For the text-containing cell, return its midpoint in [X, Y] coordinate format. 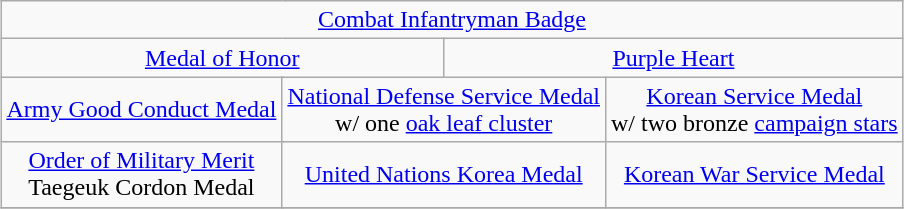
United Nations Korea Medal [444, 174]
Purple Heart [674, 58]
Medal of Honor [222, 58]
Korean War Service Medal [754, 174]
Order of Military MeritTaegeuk Cordon Medal [142, 174]
Korean Service Medalw/ two bronze campaign stars [754, 110]
National Defense Service Medal w/ one oak leaf cluster [444, 110]
Combat Infantryman Badge [452, 20]
Army Good Conduct Medal [142, 110]
